Locate the cell with the specified text and output its (X, Y) center coordinate. 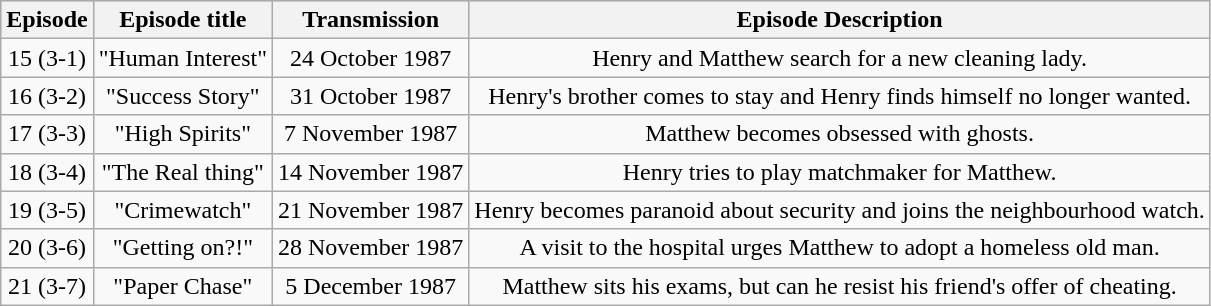
"Human Interest" (182, 58)
Episode (47, 20)
A visit to the hospital urges Matthew to adopt a homeless old man. (840, 248)
Matthew becomes obsessed with ghosts. (840, 134)
Henry becomes paranoid about security and joins the neighbourhood watch. (840, 210)
7 November 1987 (370, 134)
"Success Story" (182, 96)
31 October 1987 (370, 96)
14 November 1987 (370, 172)
19 (3-5) (47, 210)
20 (3-6) (47, 248)
"Crimewatch" (182, 210)
16 (3-2) (47, 96)
"Getting on?!" (182, 248)
21 November 1987 (370, 210)
21 (3-7) (47, 286)
Henry tries to play matchmaker for Matthew. (840, 172)
Episode title (182, 20)
"High Spirits" (182, 134)
28 November 1987 (370, 248)
15 (3-1) (47, 58)
24 October 1987 (370, 58)
Episode Description (840, 20)
5 December 1987 (370, 286)
Transmission (370, 20)
"Paper Chase" (182, 286)
"The Real thing" (182, 172)
Henry and Matthew search for a new cleaning lady. (840, 58)
17 (3-3) (47, 134)
18 (3-4) (47, 172)
Henry's brother comes to stay and Henry finds himself no longer wanted. (840, 96)
Matthew sits his exams, but can he resist his friend's offer of cheating. (840, 286)
